From the cell containing the given text, extract its center point as (x, y) coordinate. 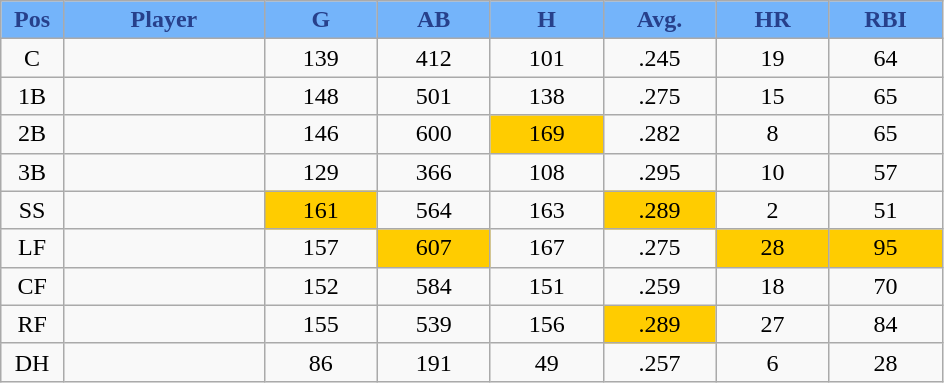
3B (32, 172)
163 (546, 210)
57 (886, 172)
152 (320, 286)
C (32, 58)
Pos (32, 20)
539 (434, 324)
.282 (660, 134)
157 (320, 248)
.295 (660, 172)
19 (772, 58)
139 (320, 58)
49 (546, 362)
155 (320, 324)
RBI (886, 20)
64 (886, 58)
10 (772, 172)
607 (434, 248)
6 (772, 362)
146 (320, 134)
2 (772, 210)
167 (546, 248)
95 (886, 248)
151 (546, 286)
51 (886, 210)
Avg. (660, 20)
412 (434, 58)
18 (772, 286)
AB (434, 20)
501 (434, 96)
169 (546, 134)
DH (32, 362)
84 (886, 324)
H (546, 20)
148 (320, 96)
1B (32, 96)
.257 (660, 362)
CF (32, 286)
584 (434, 286)
600 (434, 134)
15 (772, 96)
2B (32, 134)
LF (32, 248)
.259 (660, 286)
129 (320, 172)
Player (164, 20)
G (320, 20)
161 (320, 210)
RF (32, 324)
27 (772, 324)
156 (546, 324)
70 (886, 286)
.245 (660, 58)
108 (546, 172)
366 (434, 172)
8 (772, 134)
86 (320, 362)
138 (546, 96)
191 (434, 362)
564 (434, 210)
SS (32, 210)
HR (772, 20)
101 (546, 58)
